Determine the [X, Y] coordinate at the center of the cell enclosing the given text.  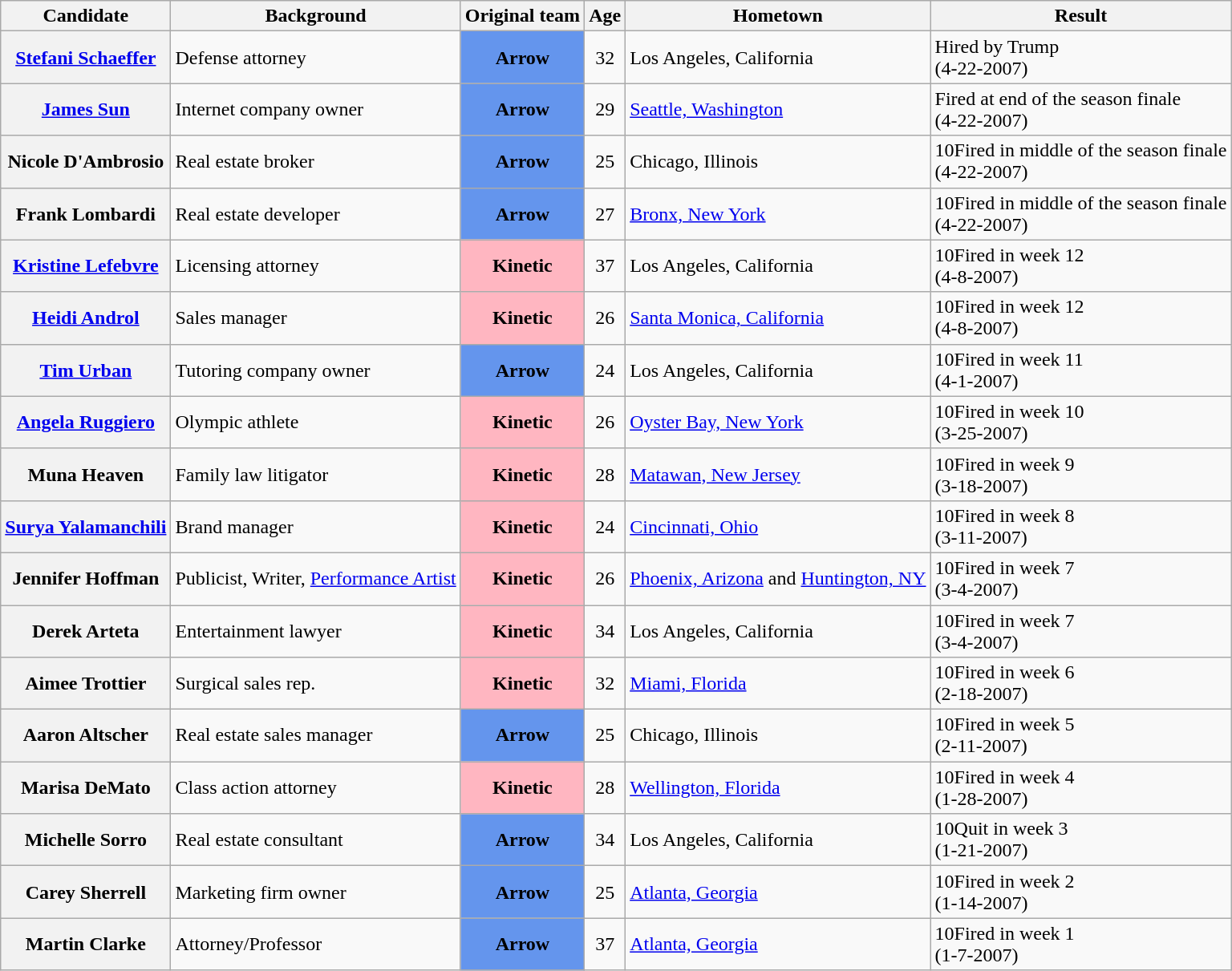
Muna Heaven [86, 475]
10Fired in week 1(1-7-2007) [1081, 945]
10Fired in week 2(1-14-2007) [1081, 892]
Marisa DeMato [86, 787]
Brand manager [316, 526]
Real estate broker [316, 162]
Bronx, New York [778, 213]
Cincinnati, Ohio [778, 526]
Martin Clarke [86, 945]
Wellington, Florida [778, 787]
Angela Ruggiero [86, 422]
Miami, Florida [778, 683]
Michelle Sorro [86, 840]
10Fired in week 4(1-28-2007) [1081, 787]
Jennifer Hoffman [86, 579]
Kristine Lefebvre [86, 266]
Olympic athlete [316, 422]
Carey Sherrell [86, 892]
29 [605, 109]
Background [316, 16]
Original team [522, 16]
Sales manager [316, 318]
Oyster Bay, New York [778, 422]
Real estate consultant [316, 840]
Nicole D'Ambrosio [86, 162]
Seattle, Washington [778, 109]
Publicist, Writer, Performance Artist [316, 579]
Aaron Altscher [86, 736]
Santa Monica, California [778, 318]
Fired at end of the season finale(4-22-2007) [1081, 109]
Real estate sales manager [316, 736]
Family law litigator [316, 475]
10Fired in week 5(2-11-2007) [1081, 736]
Class action attorney [316, 787]
Real estate developer [316, 213]
Marketing firm owner [316, 892]
27 [605, 213]
10Fired in week 6(2-18-2007) [1081, 683]
Surya Yalamanchili [86, 526]
Frank Lombardi [86, 213]
Heidi Androl [86, 318]
Phoenix, Arizona and Huntington, NY [778, 579]
Derek Arteta [86, 630]
10Fired in week 8(3-11-2007) [1081, 526]
Hired by Trump(4-22-2007) [1081, 58]
Age [605, 16]
Result [1081, 16]
Tutoring company owner [316, 370]
Aimee Trottier [86, 683]
Surgical sales rep. [316, 683]
Defense attorney [316, 58]
10Fired in week 10(3-25-2007) [1081, 422]
10Fired in week 9(3-18-2007) [1081, 475]
James Sun [86, 109]
Attorney/Professor [316, 945]
10Quit in week 3(1-21-2007) [1081, 840]
Tim Urban [86, 370]
Licensing attorney [316, 266]
Hometown [778, 16]
Entertainment lawyer [316, 630]
Matawan, New Jersey [778, 475]
Internet company owner [316, 109]
10Fired in week 11(4-1-2007) [1081, 370]
Candidate [86, 16]
Stefani Schaeffer [86, 58]
